Locate the cell with the specified text and output its [x, y] center coordinate. 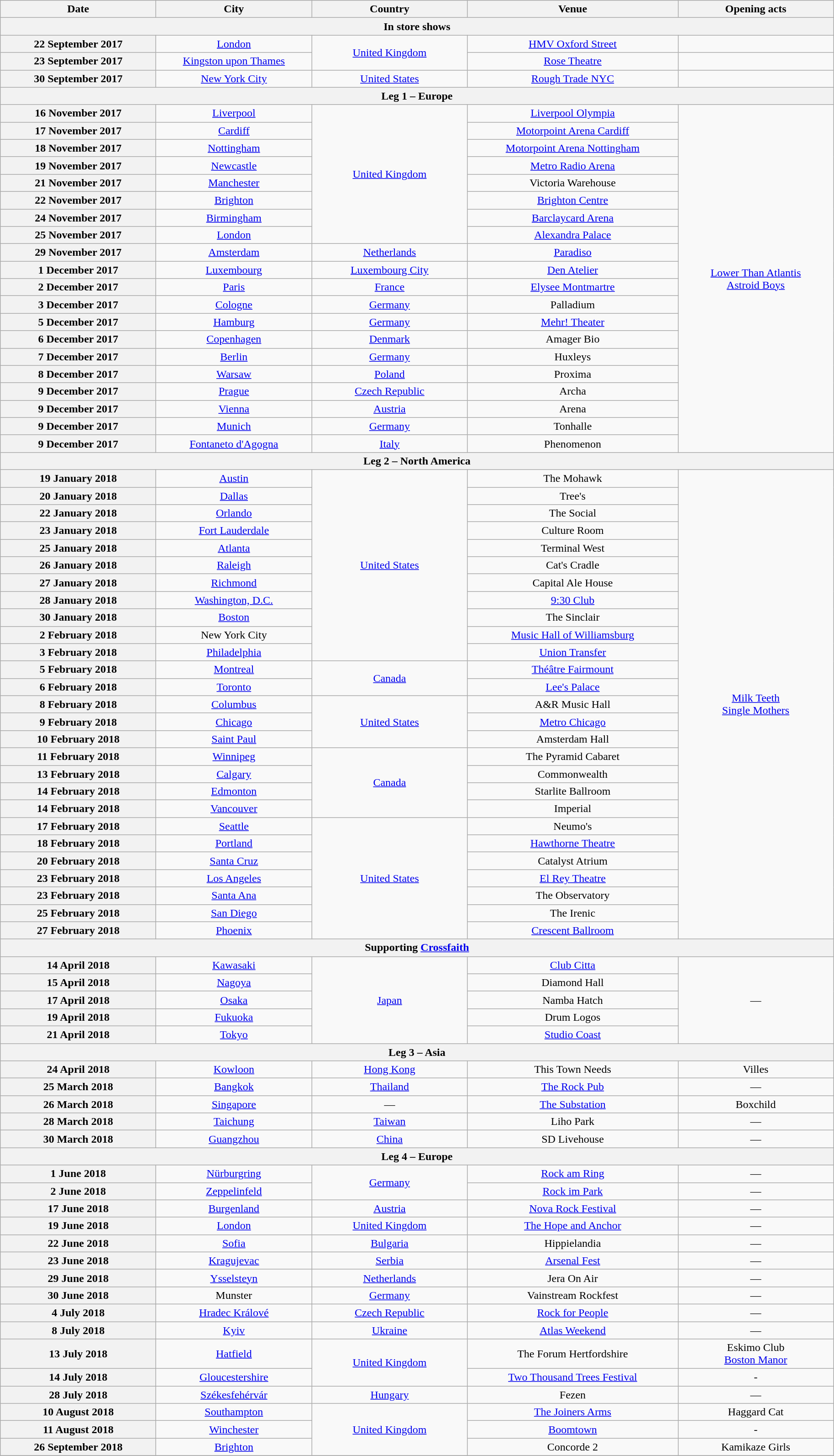
Edmonton [234, 791]
Amsterdam Hall [572, 739]
Ukraine [390, 1330]
Kingston upon Thames [234, 61]
Two Thousand Trees Festival [572, 1377]
25 March 2018 [79, 1087]
Raleigh [234, 565]
29 June 2018 [79, 1278]
22 November 2017 [79, 200]
14 April 2018 [79, 965]
25 November 2017 [79, 235]
Lower Than AtlantisAstroid Boys [756, 279]
Boomtown [572, 1430]
Barclaycard Arena [572, 218]
Hawthorne Theatre [572, 844]
17 April 2018 [79, 1000]
Motorpoint Arena Nottingham [572, 148]
Philadelphia [234, 652]
HMV Oxford Street [572, 44]
Kragujevac [234, 1261]
The Joiners Arms [572, 1412]
Warsaw [234, 374]
3 December 2017 [79, 305]
Los Angeles [234, 878]
Cologne [234, 305]
Calgary [234, 774]
Capital Ale House [572, 583]
24 November 2017 [79, 218]
Saint Paul [234, 739]
Vainstream Rockfest [572, 1295]
Milk TeethSingle Mothers [756, 704]
Singapore [234, 1104]
Székesfehérvár [234, 1395]
Burgenland [234, 1208]
Ysselsteyn [234, 1278]
Union Transfer [572, 652]
5 December 2017 [79, 322]
19 April 2018 [79, 1017]
8 December 2017 [79, 374]
19 June 2018 [79, 1226]
Washington, D.C. [234, 600]
Nürburgring [234, 1174]
28 March 2018 [79, 1122]
5 February 2018 [79, 670]
30 September 2017 [79, 79]
Taiwan [390, 1122]
Starlite Ballroom [572, 791]
30 March 2018 [79, 1139]
Copenhagen [234, 339]
Kowloon [234, 1070]
Thailand [390, 1087]
San Diego [234, 913]
Dallas [234, 496]
Japan [390, 1000]
Munster [234, 1295]
9:30 Club [572, 600]
Neumo's [572, 826]
Diamond Hall [572, 982]
Villes [756, 1070]
Rose Theatre [572, 61]
Phenomenon [572, 443]
23 June 2018 [79, 1261]
Sofia [234, 1243]
Arsenal Fest [572, 1261]
25 February 2018 [79, 913]
28 January 2018 [79, 600]
29 November 2017 [79, 253]
A&R Music Hall [572, 704]
22 January 2018 [79, 513]
Paris [234, 287]
Victoria Warehouse [572, 183]
8 February 2018 [79, 704]
Poland [390, 374]
Montreal [234, 670]
Jera On Air [572, 1278]
13 July 2018 [79, 1354]
Huxleys [572, 357]
Leg 3 – Asia [417, 1052]
Cat's Cradle [572, 565]
Rock am Ring [572, 1174]
Fukuoka [234, 1017]
19 November 2017 [79, 165]
22 September 2017 [79, 44]
Leg 1 – Europe [417, 96]
Hungary [390, 1395]
The Rock Pub [572, 1087]
Music Hall of Williamsburg [572, 635]
Hippielandia [572, 1243]
Tokyo [234, 1034]
11 August 2018 [79, 1430]
Serbia [390, 1261]
Den Atelier [572, 270]
Terminal West [572, 548]
Paradiso [572, 253]
Metro Chicago [572, 722]
Tonhalle [572, 426]
Hradec Králové [234, 1313]
21 April 2018 [79, 1034]
Eskimo Club Boston Manor [756, 1354]
2 February 2018 [79, 635]
Richmond [234, 583]
The Forum Hertfordshire [572, 1354]
26 March 2018 [79, 1104]
Denmark [390, 339]
Portland [234, 844]
Cardiff [234, 131]
9 February 2018 [79, 722]
Concorde 2 [572, 1447]
26 January 2018 [79, 565]
Atlanta [234, 548]
1 June 2018 [79, 1174]
The Hope and Anchor [572, 1226]
The Irenic [572, 913]
The Mohawk [572, 478]
France [390, 287]
23 January 2018 [79, 531]
Lee's Palace [572, 687]
21 November 2017 [79, 183]
27 February 2018 [79, 930]
7 December 2017 [79, 357]
Archa [572, 391]
18 November 2017 [79, 148]
Leg 4 – Europe [417, 1156]
Namba Hatch [572, 1000]
Commonwealth [572, 774]
Liverpool Olympia [572, 113]
Manchester [234, 183]
Columbus [234, 704]
Nova Rock Festival [572, 1208]
Bulgaria [390, 1243]
SD Livehouse [572, 1139]
The Substation [572, 1104]
Culture Room [572, 531]
Luxembourg City [390, 270]
18 February 2018 [79, 844]
20 February 2018 [79, 861]
Vancouver [234, 809]
Phoenix [234, 930]
City [234, 9]
Hamburg [234, 322]
The Social [572, 513]
17 June 2018 [79, 1208]
China [390, 1139]
Winnipeg [234, 756]
Nagoya [234, 982]
8 July 2018 [79, 1330]
17 November 2017 [79, 131]
13 February 2018 [79, 774]
4 July 2018 [79, 1313]
Leg 2 – North America [417, 461]
Newcastle [234, 165]
Haggard Cat [756, 1412]
Country [390, 9]
Hong Kong [390, 1070]
Italy [390, 443]
Amager Bio [572, 339]
Vienna [234, 409]
Fort Lauderdale [234, 531]
20 January 2018 [79, 496]
Venue [572, 9]
Santa Ana [234, 896]
27 January 2018 [79, 583]
Fontaneto d'Agogna [234, 443]
16 November 2017 [79, 113]
Munich [234, 426]
Supporting Crossfaith [417, 948]
Alexandra Palace [572, 235]
25 January 2018 [79, 548]
6 February 2018 [79, 687]
Austin [234, 478]
El Rey Theatre [572, 878]
23 September 2017 [79, 61]
Rough Trade NYC [572, 79]
11 February 2018 [79, 756]
Winchester [234, 1430]
Santa Cruz [234, 861]
Boxchild [756, 1104]
Guangzhou [234, 1139]
The Sinclair [572, 617]
Kawasaki [234, 965]
Kamikaze Girls [756, 1447]
Crescent Ballroom [572, 930]
Metro Radio Arena [572, 165]
Rock im Park [572, 1191]
Liverpool [234, 113]
In store shows [417, 26]
Southampton [234, 1412]
Berlin [234, 357]
Nottingham [234, 148]
Fezen [572, 1395]
6 December 2017 [79, 339]
The Pyramid Cabaret [572, 756]
Kyiv [234, 1330]
Mehr! Theater [572, 322]
Opening acts [756, 9]
Prague [234, 391]
1 December 2017 [79, 270]
Gloucestershire [234, 1377]
Seattle [234, 826]
Taichung [234, 1122]
Birmingham [234, 218]
Amsterdam [234, 253]
2 June 2018 [79, 1191]
Rock for People [572, 1313]
17 February 2018 [79, 826]
Elysee Montmartre [572, 287]
30 January 2018 [79, 617]
Luxembourg [234, 270]
Zeppelinfeld [234, 1191]
Atlas Weekend [572, 1330]
Théâtre Fairmount [572, 670]
Palladium [572, 305]
This Town Needs [572, 1070]
Tree's [572, 496]
19 January 2018 [79, 478]
Motorpoint Arena Cardiff [572, 131]
Bangkok [234, 1087]
10 August 2018 [79, 1412]
Brighton Centre [572, 200]
The Observatory [572, 896]
Liho Park [572, 1122]
Arena [572, 409]
15 April 2018 [79, 982]
14 July 2018 [79, 1377]
Boston [234, 617]
22 June 2018 [79, 1243]
Club Citta [572, 965]
Proxima [572, 374]
Hatfield [234, 1354]
26 September 2018 [79, 1447]
Imperial [572, 809]
Studio Coast [572, 1034]
3 February 2018 [79, 652]
Toronto [234, 687]
Drum Logos [572, 1017]
Orlando [234, 513]
2 December 2017 [79, 287]
24 April 2018 [79, 1070]
Catalyst Atrium [572, 861]
Chicago [234, 722]
Date [79, 9]
10 February 2018 [79, 739]
Osaka [234, 1000]
30 June 2018 [79, 1295]
28 July 2018 [79, 1395]
